Provide the [X, Y] coordinate of the cell's center where the given text is located.  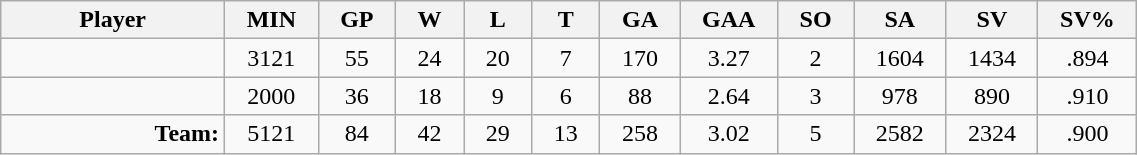
20 [498, 58]
GP [356, 20]
978 [900, 96]
13 [566, 134]
5 [816, 134]
SV [992, 20]
258 [640, 134]
7 [566, 58]
Team: [113, 134]
88 [640, 96]
T [566, 20]
3.02 [728, 134]
L [498, 20]
2 [816, 58]
SA [900, 20]
GA [640, 20]
.910 [1088, 96]
SO [816, 20]
2000 [272, 96]
890 [992, 96]
1434 [992, 58]
2582 [900, 134]
2324 [992, 134]
9 [498, 96]
2.64 [728, 96]
GAA [728, 20]
W [430, 20]
24 [430, 58]
170 [640, 58]
55 [356, 58]
18 [430, 96]
3121 [272, 58]
3.27 [728, 58]
.900 [1088, 134]
5121 [272, 134]
3 [816, 96]
42 [430, 134]
Player [113, 20]
1604 [900, 58]
29 [498, 134]
MIN [272, 20]
SV% [1088, 20]
6 [566, 96]
.894 [1088, 58]
36 [356, 96]
84 [356, 134]
